Pinpoint the cell where the given text exists, returning its [X, Y] midpoint coordinate. 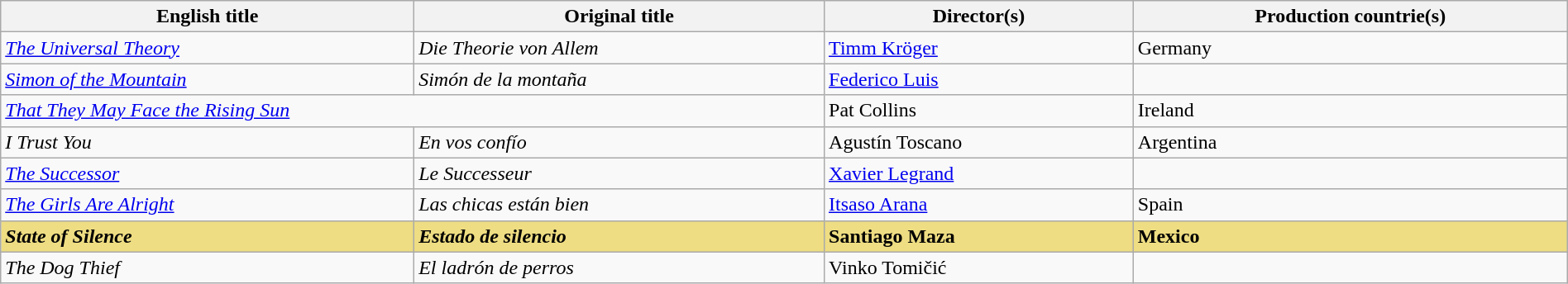
The Successor [208, 173]
Spain [1350, 205]
Vinko Tomičić [979, 267]
The Dog Thief [208, 267]
Timm Kröger [979, 48]
Itsaso Arana [979, 205]
Le Successeur [619, 173]
Simón de la montaña [619, 79]
Germany [1350, 48]
Pat Collins [979, 111]
The Girls Are Alright [208, 205]
Argentina [1350, 142]
Mexico [1350, 236]
I Trust You [208, 142]
Production countrie(s) [1350, 17]
Federico Luis [979, 79]
Director(s) [979, 17]
El ladrón de perros [619, 267]
En vos confío [619, 142]
Santiago Maza [979, 236]
That They May Face the Rising Sun [413, 111]
State of Silence [208, 236]
The Universal Theory [208, 48]
Xavier Legrand [979, 173]
English title [208, 17]
Ireland [1350, 111]
Estado de silencio [619, 236]
Las chicas están bien [619, 205]
Simon of the Mountain [208, 79]
Die Theorie von Allem [619, 48]
Original title [619, 17]
Agustín Toscano [979, 142]
